From the cell containing the given text, extract its center point as (X, Y) coordinate. 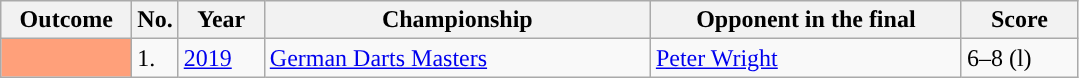
Year (221, 20)
2019 (221, 58)
German Darts Masters (457, 58)
1. (155, 58)
No. (155, 20)
Score (1019, 20)
6–8 (l) (1019, 58)
Championship (457, 20)
Outcome (66, 20)
Peter Wright (806, 58)
Opponent in the final (806, 20)
